For the text-containing cell, return its midpoint in [X, Y] coordinate format. 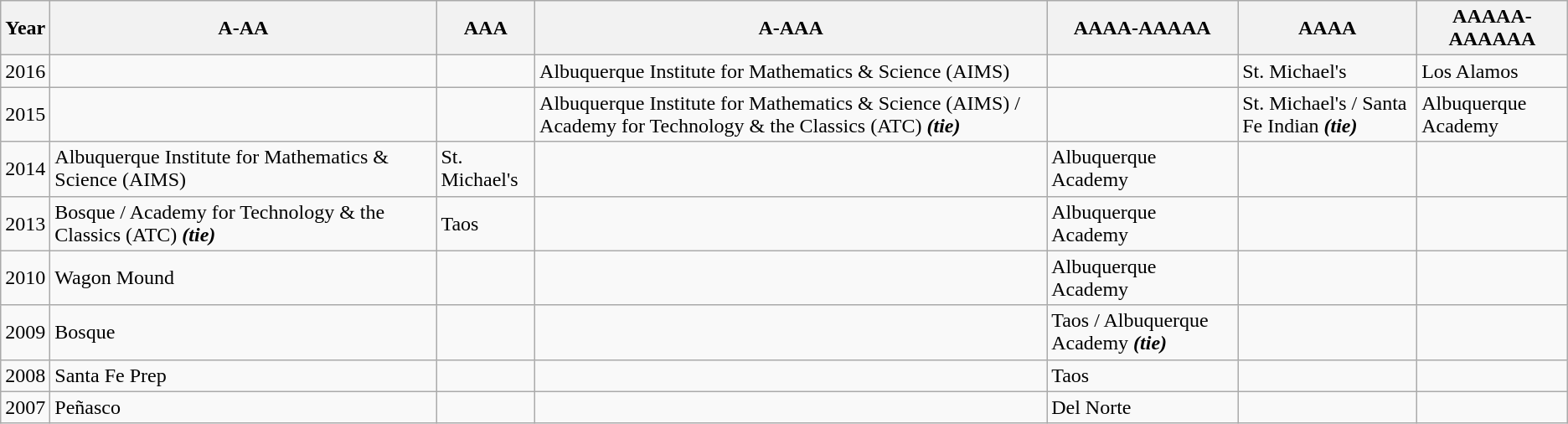
Del Norte [1142, 407]
Taos / Albuquerque Academy (tie) [1142, 332]
Year [25, 28]
A-AA [243, 28]
2014 [25, 169]
2007 [25, 407]
AAAA [1328, 28]
Bosque [243, 332]
Santa Fe Prep [243, 375]
AAA [486, 28]
Peñasco [243, 407]
AAAA-AAAAA [1142, 28]
Wagon Mound [243, 278]
AAAAA-AAAAAA [1493, 28]
2013 [25, 223]
Bosque / Academy for Technology & the Classics (ATC) (tie) [243, 223]
2010 [25, 278]
Los Alamos [1493, 71]
St. Michael's / Santa Fe Indian (tie) [1328, 114]
2009 [25, 332]
2015 [25, 114]
Albuquerque Institute for Mathematics & Science (AIMS) / Academy for Technology & the Classics (ATC) (tie) [791, 114]
2016 [25, 71]
2008 [25, 375]
A-AAA [791, 28]
